Return the [x, y] coordinate for the center point of the cell that contains the specified text.  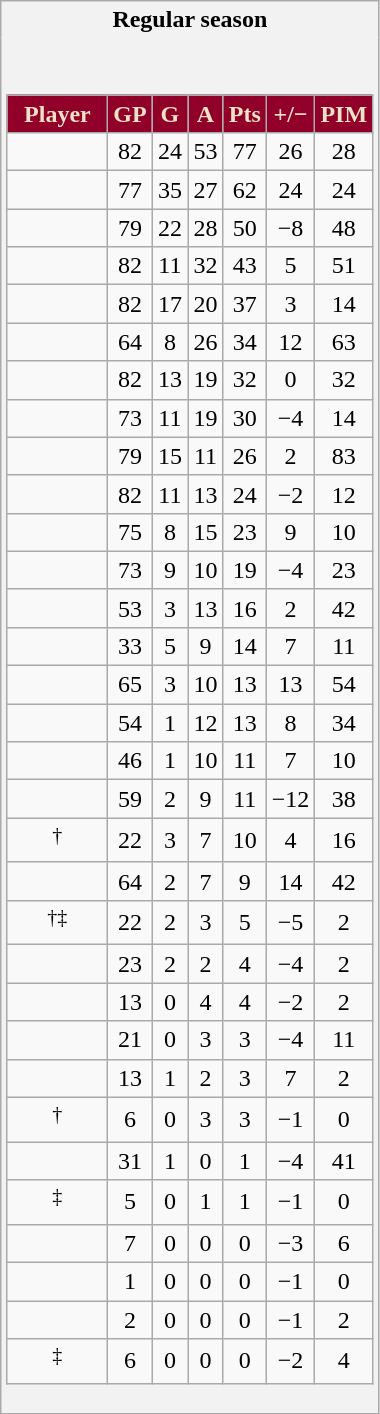
−12 [290, 799]
50 [244, 228]
Player [58, 114]
75 [130, 532]
17 [170, 304]
38 [344, 799]
63 [344, 342]
21 [130, 1040]
−5 [290, 922]
59 [130, 799]
48 [344, 228]
PIM [344, 114]
−3 [290, 1243]
41 [344, 1161]
27 [206, 190]
GP [130, 114]
35 [170, 190]
+/− [290, 114]
Pts [244, 114]
−8 [290, 228]
62 [244, 190]
30 [244, 418]
83 [344, 456]
43 [244, 266]
46 [130, 761]
†‡ [58, 922]
51 [344, 266]
33 [130, 646]
31 [130, 1161]
65 [130, 685]
A [206, 114]
37 [244, 304]
20 [206, 304]
G [170, 114]
Regular season [190, 20]
